Determine the [X, Y] coordinate at the center of the cell enclosing the given text.  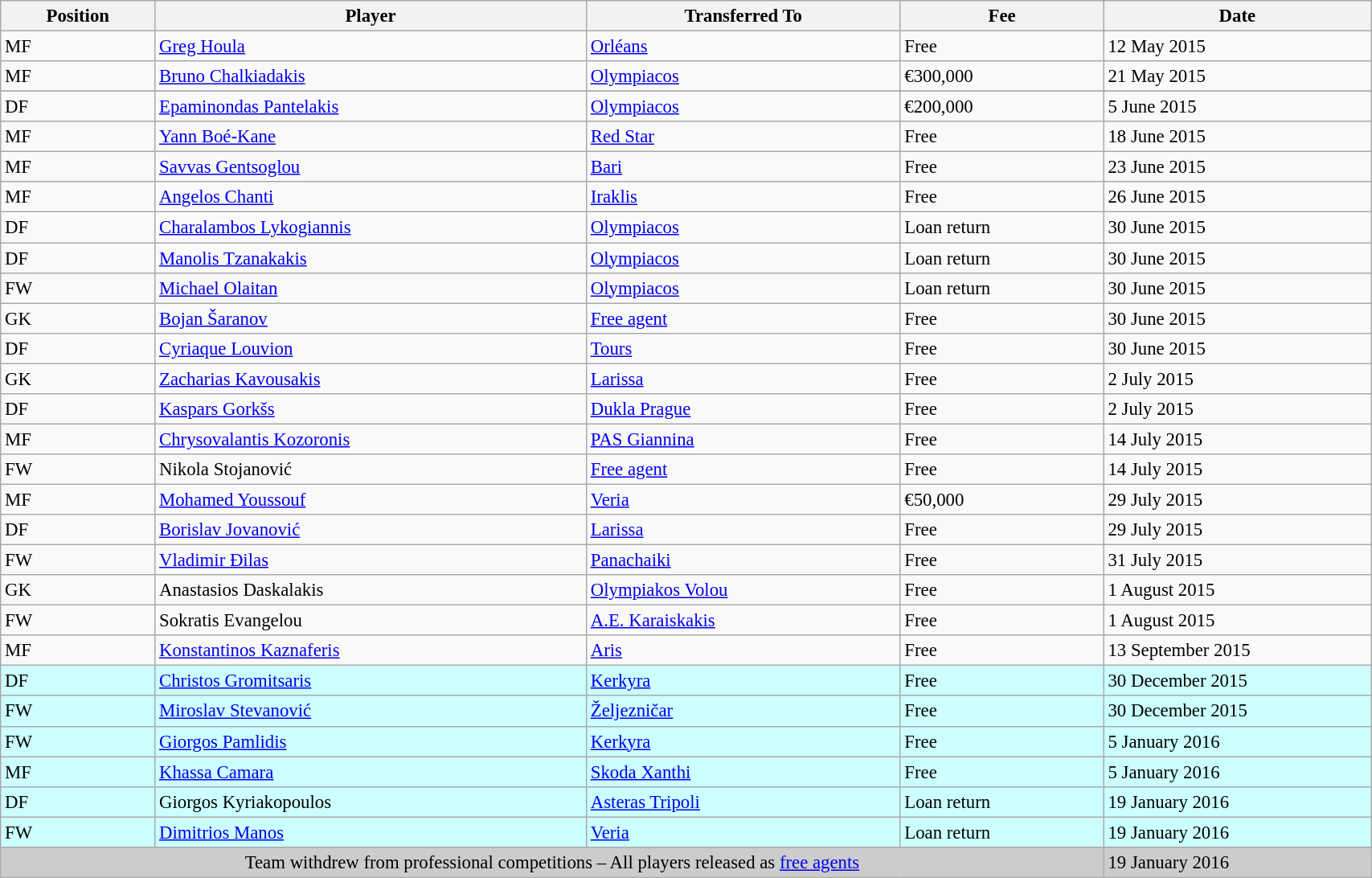
Tours [743, 348]
Christos Gromitsaris [371, 681]
Dimitrios Manos [371, 832]
13 September 2015 [1237, 650]
€300,000 [1001, 76]
Charalambos Lykogiannis [371, 228]
€50,000 [1001, 499]
Chrysovalantis Kozoronis [371, 439]
18 June 2015 [1237, 137]
Greg Houla [371, 47]
Epaminondas Pantelakis [371, 107]
Mohamed Youssouf [371, 499]
Nikola Stojanović [371, 470]
Anastasios Daskalakis [371, 590]
Giorgos Pamlidis [371, 741]
Sokratis Evangelou [371, 621]
Iraklis [743, 197]
Transferred To [743, 16]
Giorgos Kyriakopoulos [371, 802]
Vladimir Đilas [371, 560]
Position [78, 16]
Zacharias Kavousakis [371, 379]
23 June 2015 [1237, 167]
Asteras Tripoli [743, 802]
Savvas Gentsoglou [371, 167]
Bruno Chalkiadakis [371, 76]
Olympiakos Volou [743, 590]
26 June 2015 [1237, 197]
Team withdrew from professional competitions – All players released as free agents [552, 863]
Fee [1001, 16]
Orléans [743, 47]
Željezničar [743, 712]
5 June 2015 [1237, 107]
PAS Giannina [743, 439]
Konstantinos Kaznaferis [371, 650]
Kaspars Gorkšs [371, 409]
Manolis Tzanakakis [371, 258]
Aris [743, 650]
A.E. Karaiskakis [743, 621]
Angelos Chanti [371, 197]
Date [1237, 16]
Skoda Xanthi [743, 772]
€200,000 [1001, 107]
Player [371, 16]
Khassa Camara [371, 772]
Dukla Prague [743, 409]
Bari [743, 167]
Cyriaque Louvion [371, 348]
Bojan Šaranov [371, 318]
Red Star [743, 137]
Panachaiki [743, 560]
12 May 2015 [1237, 47]
Miroslav Stevanović [371, 712]
31 July 2015 [1237, 560]
Michael Olaitan [371, 288]
21 May 2015 [1237, 76]
Borislav Jovanović [371, 530]
Yann Boé-Kane [371, 137]
